For the text-containing cell, return its midpoint in [X, Y] coordinate format. 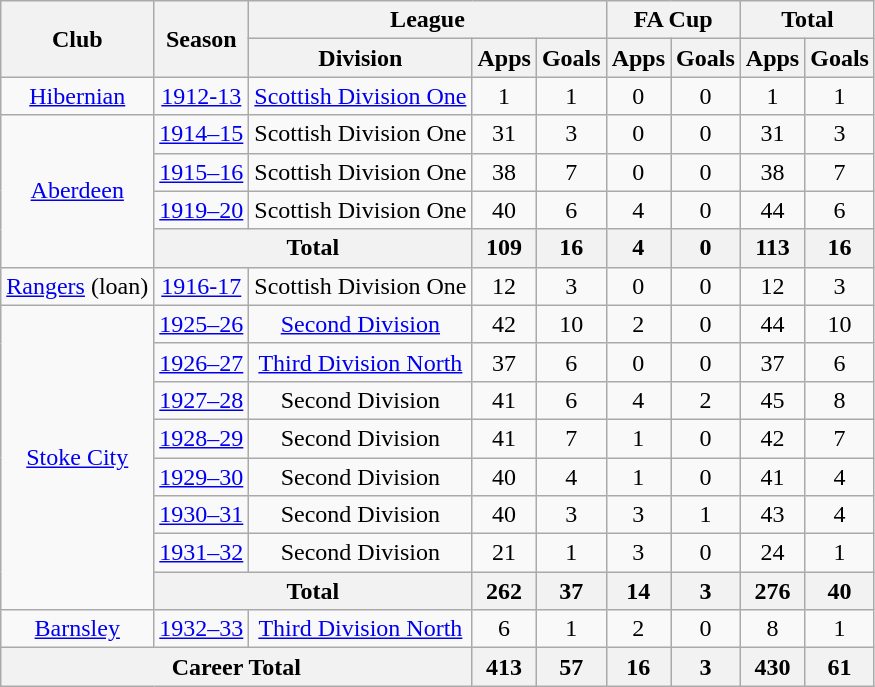
57 [571, 667]
413 [504, 667]
1912-13 [202, 96]
Division [360, 58]
1928–29 [202, 438]
1932–33 [202, 629]
1919–20 [202, 210]
Stoke City [78, 457]
45 [772, 400]
Hibernian [78, 96]
Season [202, 39]
61 [840, 667]
FA Cup [673, 20]
1914–15 [202, 134]
43 [772, 515]
League [428, 20]
Aberdeen [78, 191]
109 [504, 248]
276 [772, 591]
430 [772, 667]
1931–32 [202, 553]
1916-17 [202, 286]
Rangers (loan) [78, 286]
Career Total [236, 667]
1926–27 [202, 362]
Barnsley [78, 629]
Club [78, 39]
113 [772, 248]
14 [638, 591]
262 [504, 591]
1930–31 [202, 515]
1929–30 [202, 477]
1927–28 [202, 400]
24 [772, 553]
21 [504, 553]
1915–16 [202, 172]
1925–26 [202, 324]
